Scan for the cell matching the given text and deliver its (x, y) coordinate at center. 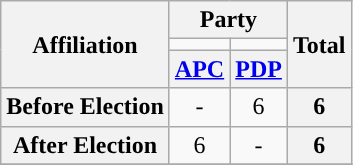
PDP (259, 69)
Party (228, 20)
After Election (86, 145)
Total (319, 44)
Before Election (86, 107)
Affiliation (86, 44)
APC (199, 69)
